Return [X, Y] of the center of cell containing provided text 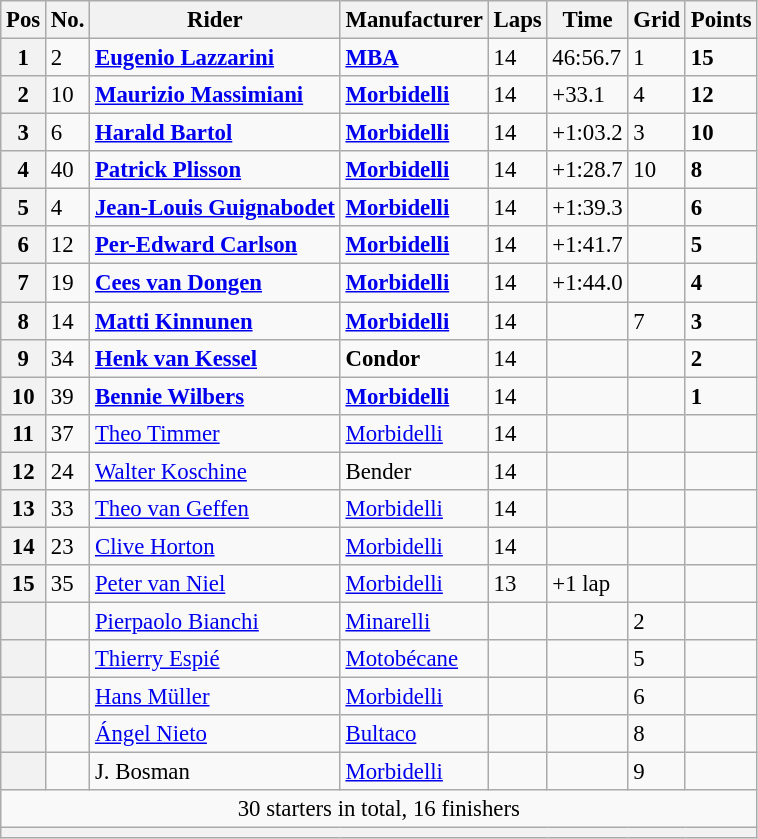
Bultaco [414, 734]
No. [68, 20]
Henk van Kessel [215, 358]
Eugenio Lazzarini [215, 58]
Pos [24, 20]
Matti Kinnunen [215, 321]
37 [68, 433]
39 [68, 396]
Thierry Espié [215, 659]
+1:28.7 [588, 170]
34 [68, 358]
Jean-Louis Guignabodet [215, 208]
Motobécane [414, 659]
Laps [518, 20]
Minarelli [414, 621]
Bennie Wilbers [215, 396]
30 starters in total, 16 finishers [379, 809]
19 [68, 283]
Theo van Geffen [215, 509]
+1 lap [588, 584]
Condor [414, 358]
Manufacturer [414, 20]
Per-Edward Carlson [215, 245]
Rider [215, 20]
J. Bosman [215, 772]
+1:41.7 [588, 245]
MBA [414, 58]
40 [68, 170]
35 [68, 584]
24 [68, 471]
33 [68, 509]
+33.1 [588, 95]
Theo Timmer [215, 433]
Grid [656, 20]
Bender [414, 471]
+1:44.0 [588, 283]
Ángel Nieto [215, 734]
Peter van Niel [215, 584]
Cees van Dongen [215, 283]
23 [68, 546]
Points [720, 20]
Hans Müller [215, 697]
+1:39.3 [588, 208]
Harald Bartol [215, 133]
Maurizio Massimiani [215, 95]
Clive Horton [215, 546]
Pierpaolo Bianchi [215, 621]
11 [24, 433]
Walter Koschine [215, 471]
Time [588, 20]
Patrick Plisson [215, 170]
46:56.7 [588, 58]
+1:03.2 [588, 133]
